Provide the (X, Y) coordinate of the cell's center where the given text is located.  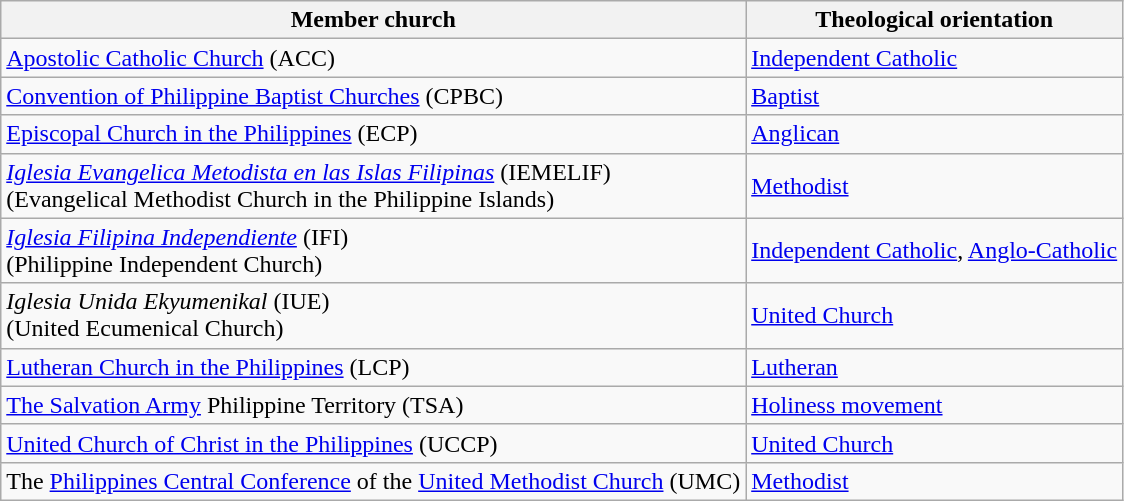
Episcopal Church in the Philippines (ECP) (374, 134)
Convention of Philippine Baptist Churches (CPBC) (374, 96)
Independent Catholic, Anglo-Catholic (934, 250)
Member church (374, 20)
The Philippines Central Conference of the United Methodist Church (UMC) (374, 481)
Apostolic Catholic Church (ACC) (374, 58)
Baptist (934, 96)
Iglesia Filipina Independiente (IFI) (Philippine Independent Church) (374, 250)
Independent Catholic (934, 58)
Lutheran Church in the Philippines (LCP) (374, 367)
Iglesia Evangelica Metodista en las Islas Filipinas (IEMELIF) (Evangelical Methodist Church in the Philippine Islands) (374, 186)
Holiness movement (934, 405)
Iglesia Unida Ekyumenikal (IUE)(United Ecumenical Church) (374, 316)
United Church of Christ in the Philippines (UCCP) (374, 443)
Anglican (934, 134)
Theological orientation (934, 20)
The Salvation Army Philippine Territory (TSA) (374, 405)
Lutheran (934, 367)
